Pinpoint the cell where the given text exists, returning its (X, Y) midpoint coordinate. 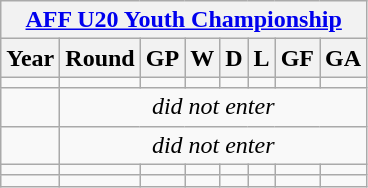
Year (30, 58)
Round (100, 58)
GF (297, 58)
W (202, 58)
L (262, 58)
D (234, 58)
GP (162, 58)
GA (344, 58)
AFF U20 Youth Championship (184, 20)
